Locate the cell with the specified text and output its [X, Y] center coordinate. 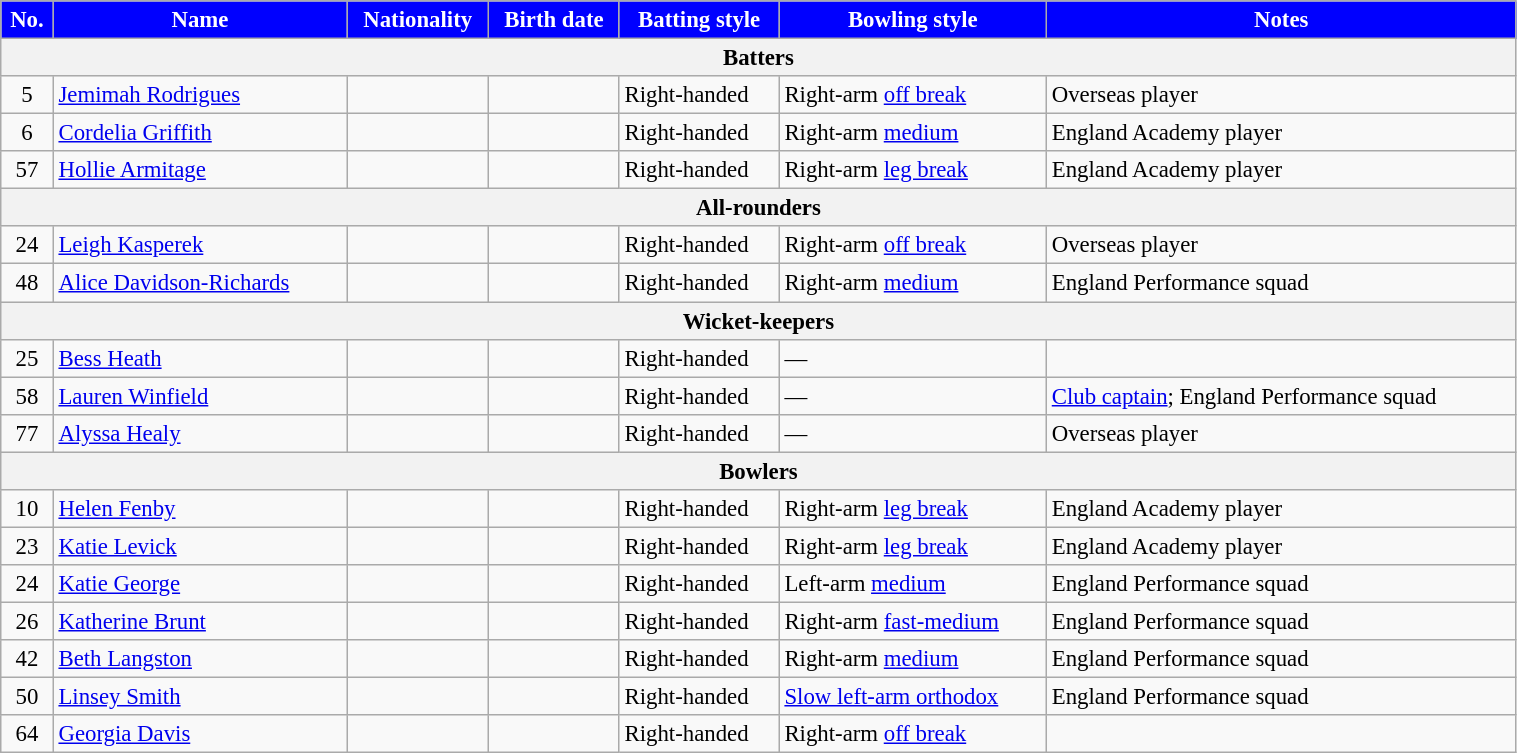
Hollie Armitage [200, 170]
Bess Heath [200, 358]
Katie George [200, 584]
Bowlers [758, 471]
64 [27, 734]
Cordelia Griffith [200, 133]
Helen Fenby [200, 509]
Right-arm fast-medium [912, 621]
All-rounders [758, 208]
5 [27, 95]
Batters [758, 58]
Notes [1281, 20]
Jemimah Rodrigues [200, 95]
26 [27, 621]
Alice Davidson-Richards [200, 283]
57 [27, 170]
Name [200, 20]
Club captain; England Performance squad [1281, 396]
42 [27, 659]
6 [27, 133]
Batting style [699, 20]
Birth date [554, 20]
Lauren Winfield [200, 396]
Nationality [418, 20]
10 [27, 509]
Alyssa Healy [200, 433]
Linsey Smith [200, 697]
77 [27, 433]
58 [27, 396]
Beth Langston [200, 659]
23 [27, 546]
Katie Levick [200, 546]
Leigh Kasperek [200, 245]
No. [27, 20]
Georgia Davis [200, 734]
Left-arm medium [912, 584]
Slow left-arm orthodox [912, 697]
Katherine Brunt [200, 621]
48 [27, 283]
25 [27, 358]
50 [27, 697]
Wicket-keepers [758, 321]
Bowling style [912, 20]
